Pinpoint the cell where the given text exists, returning its [X, Y] midpoint coordinate. 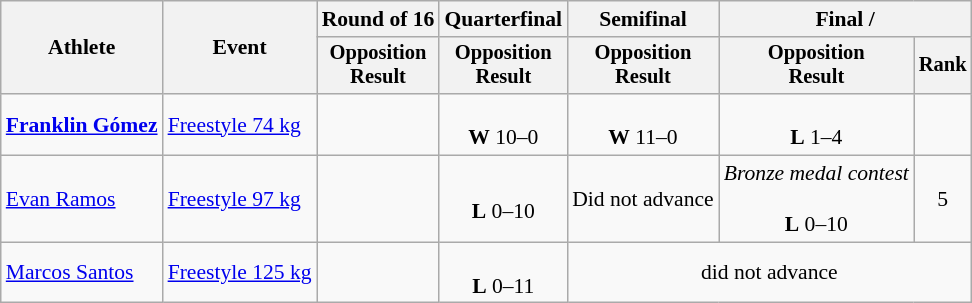
Final / [846, 19]
Round of 16 [378, 19]
Bronze medal contestL 0–10 [816, 200]
W 10–0 [503, 124]
Did not advance [643, 200]
Quarterfinal [503, 19]
Semifinal [643, 19]
L 0–10 [503, 200]
Marcos Santos [82, 272]
Event [240, 48]
Athlete [82, 48]
Evan Ramos [82, 200]
Franklin Gómez [82, 124]
did not advance [769, 272]
L 1–4 [816, 124]
5 [943, 200]
Rank [943, 66]
Freestyle 74 kg [240, 124]
L 0–11 [503, 272]
Freestyle 97 kg [240, 200]
W 11–0 [643, 124]
Freestyle 125 kg [240, 272]
